Locate the cell with the specified text and output its (x, y) center coordinate. 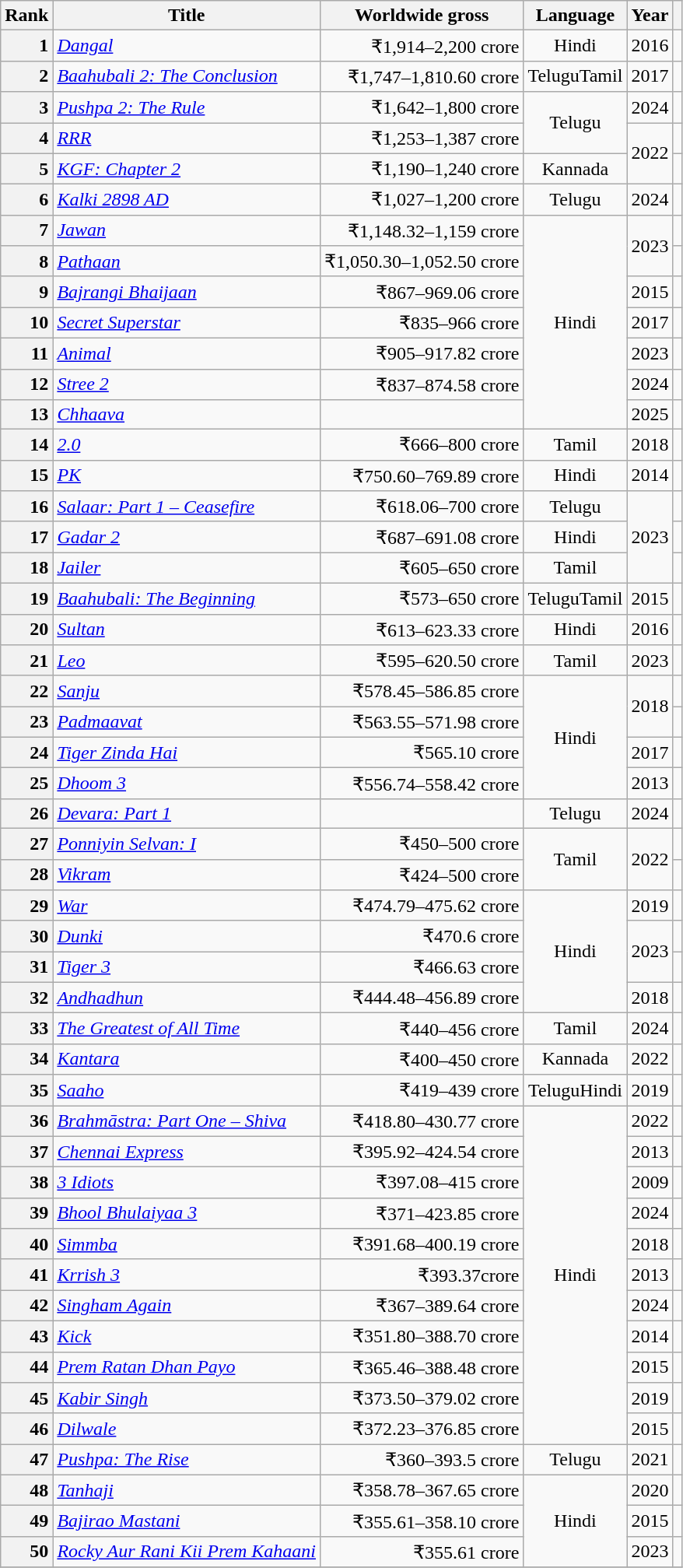
Baahubali: The Beginning (187, 598)
₹556.74–558.42 crore (422, 784)
44 (26, 1367)
Dhoom 3 (187, 784)
RRR (187, 139)
Brahmāstra: Part One – Shiva (187, 1121)
Animal (187, 353)
Leo (187, 661)
Tiger Zinda Hai (187, 752)
2.0 (187, 445)
47 (26, 1460)
Chhaava (187, 415)
₹444.48–456.89 crore (422, 998)
33 (26, 1029)
₹440–456 crore (422, 1029)
Devara: Part 1 (187, 813)
16 (26, 507)
39 (26, 1213)
31 (26, 967)
₹424–500 crore (422, 875)
Tiger 3 (187, 967)
23 (26, 722)
₹837–874.58 crore (422, 384)
42 (26, 1306)
₹358.78–367.65 crore (422, 1490)
Jailer (187, 568)
₹578.45–586.85 crore (422, 691)
₹373.50–379.02 crore (422, 1398)
₹391.68–400.19 crore (422, 1244)
Title (187, 16)
Pathaan (187, 261)
₹563.55–571.98 crore (422, 722)
₹1,747–1,810.60 crore (422, 76)
25 (26, 784)
Stree 2 (187, 384)
₹565.10 crore (422, 752)
19 (26, 598)
KGF: Chapter 2 (187, 169)
Vikram (187, 875)
21 (26, 661)
Dangal (187, 46)
50 (26, 1552)
2 (26, 76)
29 (26, 906)
₹618.06–700 crore (422, 507)
₹867–969.06 crore (422, 292)
Saaho (187, 1090)
₹1,027–1,200 crore (422, 200)
2020 (650, 1490)
₹470.6 crore (422, 936)
₹687–691.08 crore (422, 537)
46 (26, 1429)
30 (26, 936)
43 (26, 1336)
24 (26, 752)
1 (26, 46)
4 (26, 139)
TeluguHindi (576, 1090)
Kantara (187, 1059)
Rocky Aur Rani Kii Prem Kahaani (187, 1552)
Prem Ratan Dhan Payo (187, 1367)
28 (26, 875)
₹466.63 crore (422, 967)
Tanhaji (187, 1490)
17 (26, 537)
35 (26, 1090)
Ponniyin Selvan: I (187, 844)
Worldwide gross (422, 16)
Year (650, 16)
₹419–439 crore (422, 1090)
₹400–450 crore (422, 1059)
₹355.61 crore (422, 1552)
11 (26, 353)
13 (26, 415)
18 (26, 568)
15 (26, 475)
8 (26, 261)
Gadar 2 (187, 537)
Krrish 3 (187, 1275)
37 (26, 1152)
Dunki (187, 936)
₹397.08–415 crore (422, 1183)
26 (26, 813)
Singham Again (187, 1306)
₹372.23–376.85 crore (422, 1429)
₹371–423.85 crore (422, 1213)
3 Idiots (187, 1183)
5 (26, 169)
Language (576, 16)
₹613–623.33 crore (422, 630)
Kabir Singh (187, 1398)
₹605–650 crore (422, 568)
₹1,914–2,200 crore (422, 46)
6 (26, 200)
₹905–917.82 crore (422, 353)
₹595–620.50 crore (422, 661)
2025 (650, 415)
27 (26, 844)
38 (26, 1183)
Padmaavat (187, 722)
Chennai Express (187, 1152)
Secret Superstar (187, 323)
Rank (26, 16)
45 (26, 1398)
9 (26, 292)
₹365.46–388.48 crore (422, 1367)
Jawan (187, 230)
Salaar: Part 1 – Ceasefire (187, 507)
₹393.37crore (422, 1275)
3 (26, 107)
41 (26, 1275)
Bhool Bhulaiyaa 3 (187, 1213)
Andhadhun (187, 998)
22 (26, 691)
2009 (650, 1183)
12 (26, 384)
20 (26, 630)
₹1,190–1,240 crore (422, 169)
₹1,148.32–1,159 crore (422, 230)
₹395.92–424.54 crore (422, 1152)
₹1,253–1,387 crore (422, 139)
Bajrangi Bhaijaan (187, 292)
48 (26, 1490)
Sultan (187, 630)
2021 (650, 1460)
The Greatest of All Time (187, 1029)
Dilwale (187, 1429)
₹474.79–475.62 crore (422, 906)
Simmba (187, 1244)
Pushpa 2: The Rule (187, 107)
₹666–800 crore (422, 445)
₹351.80–388.70 crore (422, 1336)
₹367–389.64 crore (422, 1306)
Kick (187, 1336)
₹835–966 crore (422, 323)
PK (187, 475)
Bajirao Mastani (187, 1521)
War (187, 906)
₹450–500 crore (422, 844)
Sanju (187, 691)
7 (26, 230)
₹1,050.30–1,052.50 crore (422, 261)
₹360–393.5 crore (422, 1460)
14 (26, 445)
₹418.80–430.77 crore (422, 1121)
49 (26, 1521)
Kalki 2898 AD (187, 200)
Pushpa: The Rise (187, 1460)
10 (26, 323)
₹573–650 crore (422, 598)
34 (26, 1059)
32 (26, 998)
Baahubali 2: The Conclusion (187, 76)
₹750.60–769.89 crore (422, 475)
40 (26, 1244)
₹355.61–358.10 crore (422, 1521)
36 (26, 1121)
₹1,642–1,800 crore (422, 107)
